Pinpoint the cell where the given text exists, returning its (x, y) midpoint coordinate. 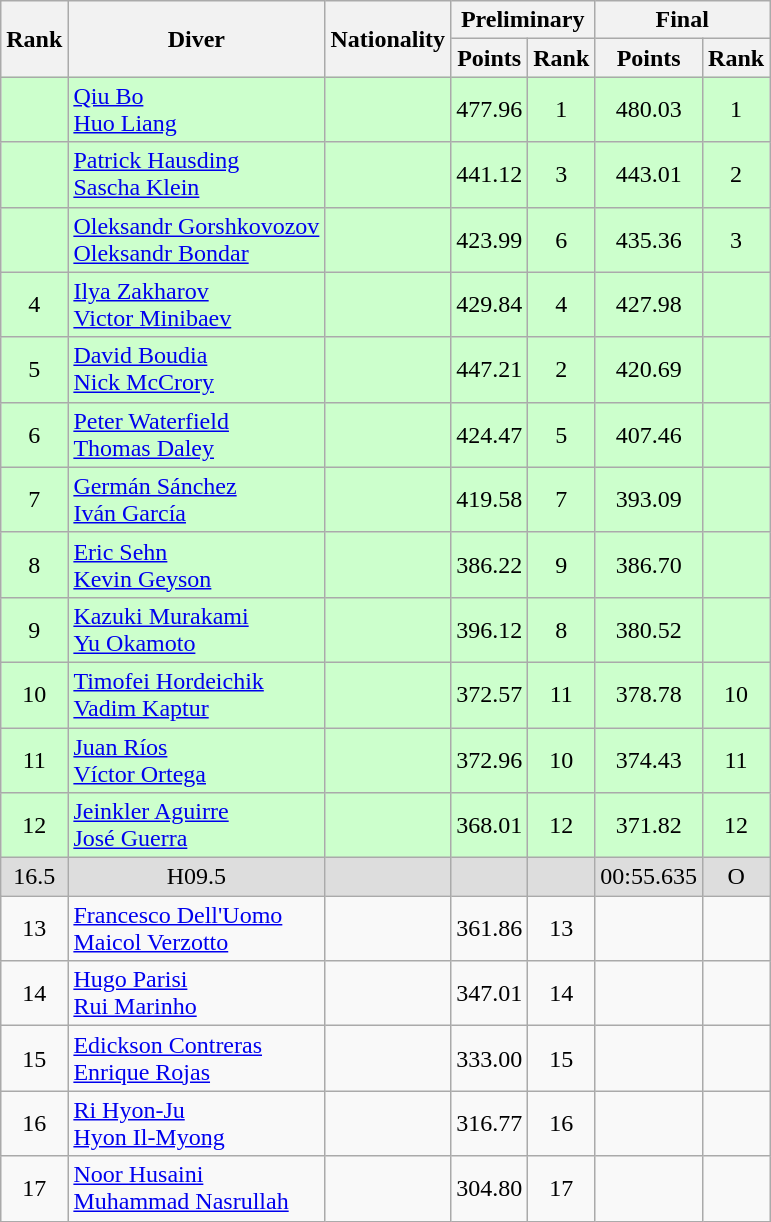
368.01 (490, 826)
Peter WaterfieldThomas Daley (196, 434)
380.52 (649, 630)
Francesco Dell'UomoMaicol Verzotto (196, 928)
371.82 (649, 826)
386.70 (649, 564)
Eric SehnKevin Geyson (196, 564)
Edickson ContrerasEnrique Rojas (196, 1058)
16.5 (34, 877)
443.01 (649, 174)
419.58 (490, 500)
393.09 (649, 500)
480.03 (649, 110)
407.46 (649, 434)
H09.5 (196, 877)
O (736, 877)
316.77 (490, 1124)
Oleksandr GorshkovozovOleksandr Bondar (196, 240)
396.12 (490, 630)
Preliminary (523, 20)
Germán SánchezIván García (196, 500)
Final (682, 20)
477.96 (490, 110)
David BoudiaNick McCrory (196, 370)
423.99 (490, 240)
372.57 (490, 694)
Hugo ParisiRui Marinho (196, 994)
Patrick HausdingSascha Klein (196, 174)
333.00 (490, 1058)
429.84 (490, 304)
Ri Hyon-JuHyon Il-Myong (196, 1124)
Noor HusainiMuhammad Nasrullah (196, 1188)
Nationality (388, 39)
427.98 (649, 304)
372.96 (490, 760)
435.36 (649, 240)
420.69 (649, 370)
441.12 (490, 174)
Diver (196, 39)
Jeinkler AguirreJosé Guerra (196, 826)
447.21 (490, 370)
Qiu BoHuo Liang (196, 110)
361.86 (490, 928)
386.22 (490, 564)
347.01 (490, 994)
374.43 (649, 760)
304.80 (490, 1188)
424.47 (490, 434)
378.78 (649, 694)
Timofei HordeichikVadim Kaptur (196, 694)
Ilya ZakharovVictor Minibaev (196, 304)
Kazuki MurakamiYu Okamoto (196, 630)
00:55.635 (649, 877)
Juan RíosVíctor Ortega (196, 760)
